From the cell containing the given text, extract its center point as [x, y] coordinate. 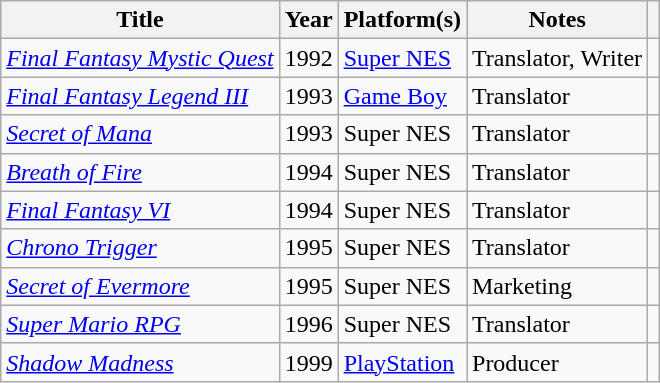
Breath of Fire [140, 172]
Secret of Mana [140, 134]
Translator, Writer [556, 58]
1992 [308, 58]
PlayStation [402, 362]
Notes [556, 20]
Platform(s) [402, 20]
Producer [556, 362]
Marketing [556, 286]
Title [140, 20]
1996 [308, 324]
Year [308, 20]
Final Fantasy VI [140, 210]
Chrono Trigger [140, 248]
Secret of Evermore [140, 286]
Game Boy [402, 96]
1999 [308, 362]
Super Mario RPG [140, 324]
Shadow Madness [140, 362]
Final Fantasy Legend III [140, 96]
Final Fantasy Mystic Quest [140, 58]
